Find where the given text appears and provide that cell's center as (X, Y) coordinate. 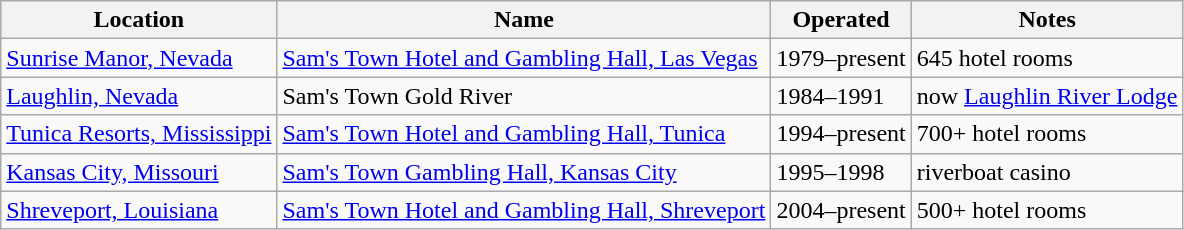
now Laughlin River Lodge (1047, 96)
1994–present (841, 134)
Laughlin, Nevada (139, 96)
Operated (841, 20)
Sam's Town Hotel and Gambling Hall, Shreveport (524, 210)
Tunica Resorts, Mississippi (139, 134)
645 hotel rooms (1047, 58)
Sunrise Manor, Nevada (139, 58)
Sam's Town Gold River (524, 96)
500+ hotel rooms (1047, 210)
Kansas City, Missouri (139, 172)
Sam's Town Hotel and Gambling Hall, Tunica (524, 134)
riverboat casino (1047, 172)
1984–1991 (841, 96)
Sam's Town Gambling Hall, Kansas City (524, 172)
Shreveport, Louisiana (139, 210)
1979–present (841, 58)
700+ hotel rooms (1047, 134)
Location (139, 20)
Sam's Town Hotel and Gambling Hall, Las Vegas (524, 58)
Name (524, 20)
1995–1998 (841, 172)
Notes (1047, 20)
2004–present (841, 210)
